Determine the [X, Y] coordinate at the center of the cell enclosing the given text.  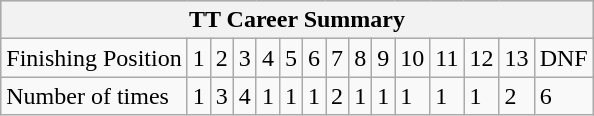
11 [447, 58]
7 [338, 58]
9 [384, 58]
Finishing Position [94, 58]
DNF [564, 58]
5 [290, 58]
Number of times [94, 96]
10 [412, 58]
13 [516, 58]
8 [360, 58]
12 [482, 58]
TT Career Summary [297, 20]
